Extract the [x, y] coordinate from the center of the cell holding the provided text.  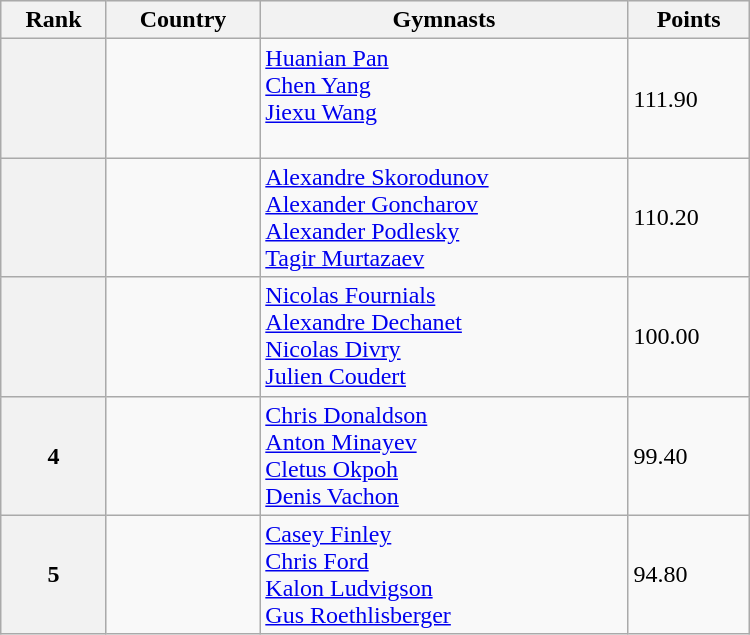
110.20 [688, 218]
Gymnasts [444, 20]
Chris Donaldson Anton Minayev Cletus Okpoh Denis Vachon [444, 456]
Huanian Pan Chen Yang Jiexu Wang [444, 98]
Nicolas Fournials Alexandre Dechanet Nicolas Divry Julien Coudert [444, 336]
Alexandre Skorodunov Alexander Goncharov Alexander Podlesky Tagir Murtazaev [444, 218]
Country [183, 20]
99.40 [688, 456]
111.90 [688, 98]
4 [54, 456]
94.80 [688, 574]
100.00 [688, 336]
Casey Finley Chris Ford Kalon Ludvigson Gus Roethlisberger [444, 574]
Points [688, 20]
5 [54, 574]
Rank [54, 20]
